Return (X, Y) of the center of cell containing provided text 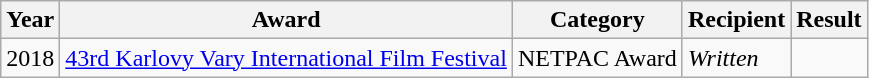
Year (30, 20)
NETPAC Award (597, 58)
43rd Karlovy Vary International Film Festival (286, 58)
Category (597, 20)
Award (286, 20)
Recipient (736, 20)
Written (736, 58)
2018 (30, 58)
Result (829, 20)
